Detect which cell encompasses the target text, then output its [X, Y] center coordinate. 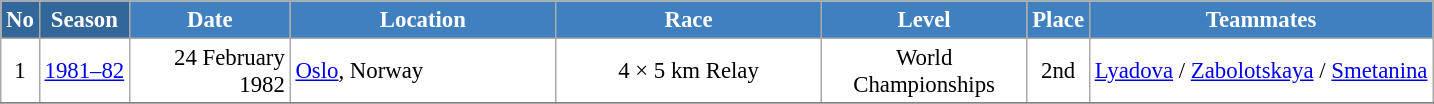
Oslo, Norway [423, 72]
Place [1058, 20]
Lyadova / Zabolotskaya / Smetanina [1260, 72]
Season [84, 20]
World Championships [924, 72]
4 × 5 km Relay [689, 72]
Date [210, 20]
Location [423, 20]
Level [924, 20]
No [20, 20]
2nd [1058, 72]
Teammates [1260, 20]
Race [689, 20]
1 [20, 72]
1981–82 [84, 72]
24 February 1982 [210, 72]
